Detect which cell encompasses the target text, then output its [x, y] center coordinate. 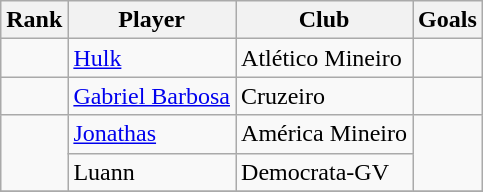
Player [152, 20]
Goals [448, 20]
Club [324, 20]
Cruzeiro [324, 96]
Democrata-GV [324, 172]
América Mineiro [324, 134]
Hulk [152, 58]
Luann [152, 172]
Atlético Mineiro [324, 58]
Gabriel Barbosa [152, 96]
Rank [34, 20]
Jonathas [152, 134]
